Locate the cell with the specified text and output its [X, Y] center coordinate. 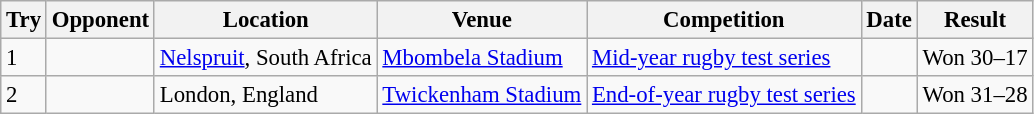
2 [24, 95]
Try [24, 20]
Won 30–17 [975, 58]
Location [266, 20]
Mid-year rugby test series [724, 58]
London, England [266, 95]
Venue [482, 20]
Won 31–28 [975, 95]
Twickenham Stadium [482, 95]
Opponent [100, 20]
End-of-year rugby test series [724, 95]
Nelspruit, South Africa [266, 58]
1 [24, 58]
Result [975, 20]
Competition [724, 20]
Date [889, 20]
Mbombela Stadium [482, 58]
